Detect which cell encompasses the target text, then output its (x, y) center coordinate. 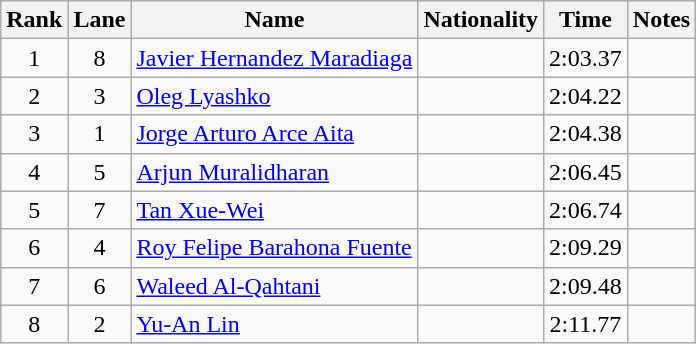
Waleed Al-Qahtani (274, 286)
Oleg Lyashko (274, 96)
2:09.48 (586, 286)
Lane (100, 20)
Time (586, 20)
2:04.38 (586, 134)
Arjun Muralidharan (274, 172)
2:04.22 (586, 96)
Notes (661, 20)
2:11.77 (586, 324)
Name (274, 20)
2:06.74 (586, 210)
Tan Xue-Wei (274, 210)
2:06.45 (586, 172)
2:09.29 (586, 248)
Javier Hernandez Maradiaga (274, 58)
Yu-An Lin (274, 324)
Jorge Arturo Arce Aita (274, 134)
Rank (34, 20)
Nationality (481, 20)
2:03.37 (586, 58)
Roy Felipe Barahona Fuente (274, 248)
